Return (x, y) of the center of cell containing provided text 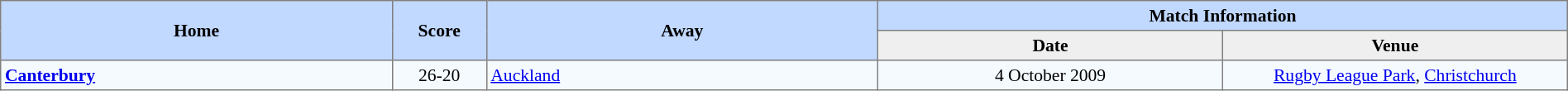
Home (197, 31)
Date (1050, 45)
Canterbury (197, 75)
Venue (1394, 45)
Score (439, 31)
Match Information (1223, 16)
Away (682, 31)
4 October 2009 (1050, 75)
Auckland (682, 75)
26-20 (439, 75)
Rugby League Park, Christchurch (1394, 75)
